Identify which cell holds the provided text, then report its [X, Y] central coordinate. 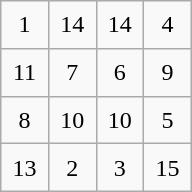
7 [72, 72]
15 [168, 168]
9 [168, 72]
5 [168, 120]
4 [168, 25]
6 [120, 72]
13 [25, 168]
1 [25, 25]
2 [72, 168]
3 [120, 168]
8 [25, 120]
11 [25, 72]
